Capture the cell that displays the provided text and extract its [x, y] central coordinate. 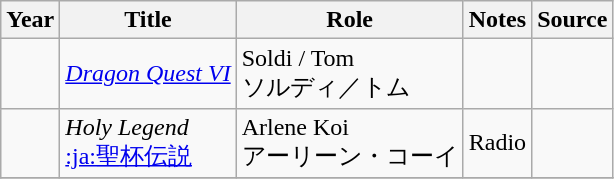
Radio [497, 143]
Year [30, 20]
Role [350, 20]
Source [572, 20]
Dragon Quest VI [148, 74]
Arlene Koiアーリーン・コーイ [350, 143]
Title [148, 20]
Holy Legend:ja:聖杯伝説 [148, 143]
Soldi / Tomソルディ／トム [350, 74]
Notes [497, 20]
